Locate the cell with the specified text and output its (x, y) center coordinate. 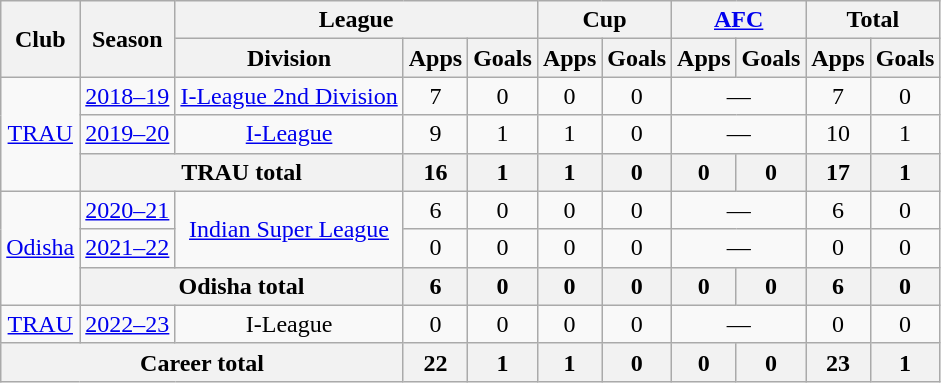
23 (838, 362)
2021–22 (128, 248)
Odisha total (242, 286)
Indian Super League (289, 229)
9 (435, 134)
22 (435, 362)
2019–20 (128, 134)
Season (128, 39)
10 (838, 134)
Odisha (40, 248)
Cup (604, 20)
Career total (202, 362)
I-League 2nd Division (289, 96)
16 (435, 172)
Club (40, 39)
17 (838, 172)
AFC (739, 20)
Total (873, 20)
2020–21 (128, 210)
2018–19 (128, 96)
TRAU total (242, 172)
2022–23 (128, 324)
League (356, 20)
Division (289, 58)
